Return the [x, y] coordinate for the center point of the cell that contains the specified text.  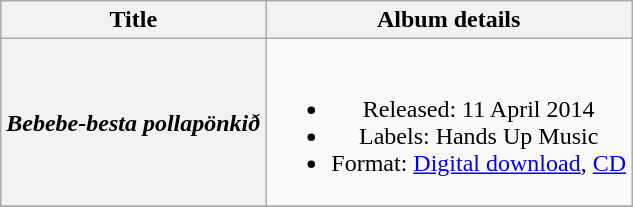
Released: 11 April 2014Labels: Hands Up MusicFormat: Digital download, CD [449, 122]
Album details [449, 20]
Bebebe-besta pollapönkið [134, 122]
Title [134, 20]
